From the cell containing the given text, extract its center point as [x, y] coordinate. 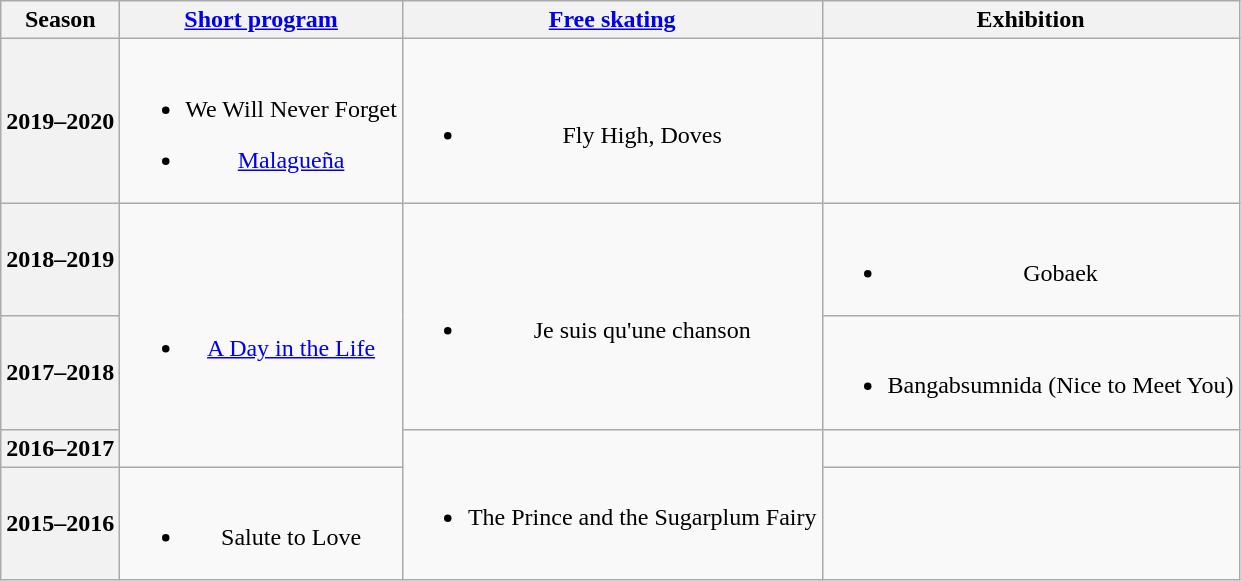
Free skating [612, 20]
A Day in the Life [262, 335]
2016–2017 [60, 448]
We Will Never Forget Malagueña [262, 121]
Exhibition [1030, 20]
2015–2016 [60, 524]
2017–2018 [60, 372]
Short program [262, 20]
Season [60, 20]
2018–2019 [60, 260]
Fly High, Doves [612, 121]
Salute to Love [262, 524]
2019–2020 [60, 121]
Bangabsumnida (Nice to Meet You) [1030, 372]
Gobaek [1030, 260]
Je suis qu'une chanson [612, 316]
The Prince and the Sugarplum Fairy [612, 504]
